Determine the (X, Y) coordinate at the center of the cell enclosing the given text.  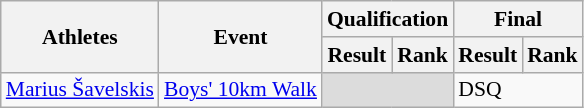
Marius Šavelskis (80, 90)
Event (240, 36)
Final (518, 19)
Athletes (80, 36)
DSQ (518, 90)
Boys' 10km Walk (240, 90)
Qualification (388, 19)
